Scan for the cell matching the given text and deliver its (X, Y) coordinate at center. 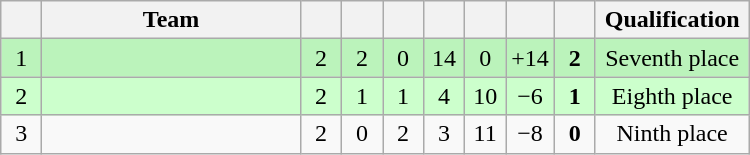
Team (172, 20)
Qualification (672, 20)
14 (444, 58)
−6 (530, 96)
+14 (530, 58)
11 (486, 134)
Ninth place (672, 134)
Eighth place (672, 96)
10 (486, 96)
−8 (530, 134)
Seventh place (672, 58)
4 (444, 96)
